Extract the (x, y) coordinate from the center of the cell holding the provided text.  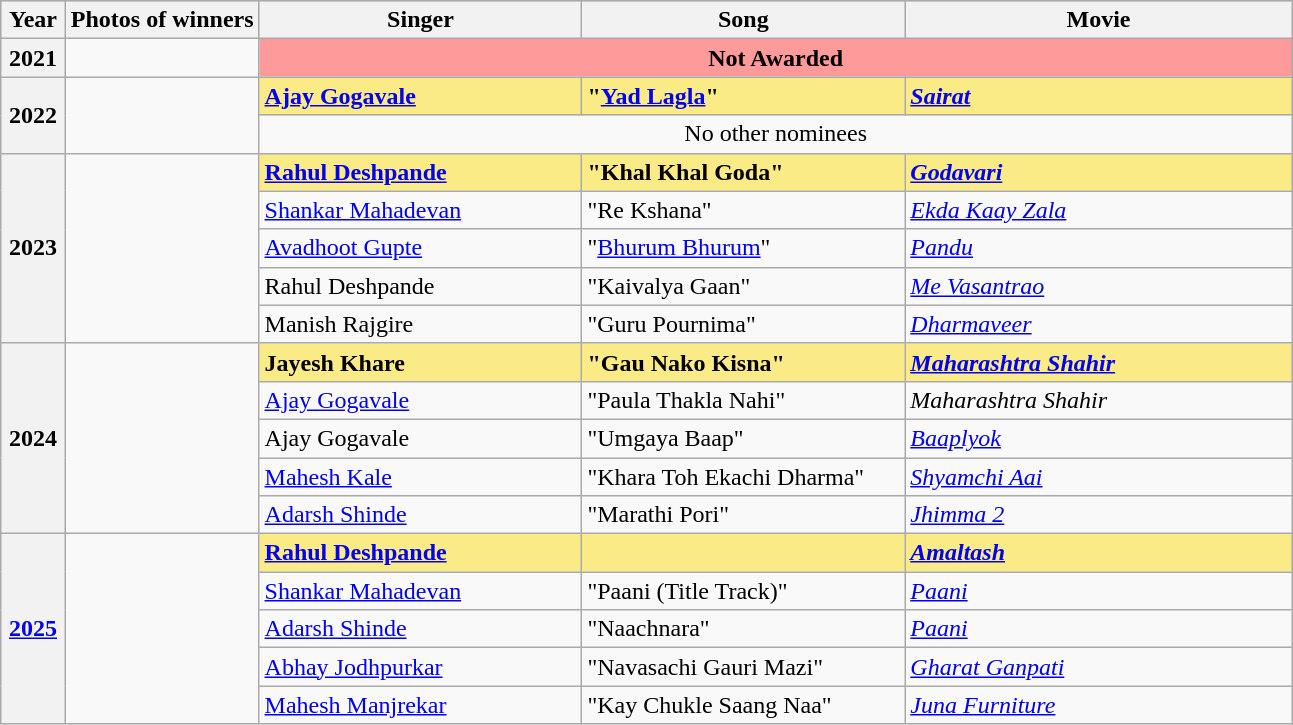
"Re Kshana" (744, 210)
"Khal Khal Goda" (744, 172)
"Khara Toh Ekachi Dharma" (744, 477)
Avadhoot Gupte (420, 248)
"Guru Pournima" (744, 324)
2024 (34, 438)
Singer (420, 20)
Sairat (1099, 96)
Not Awarded (776, 58)
"Yad Lagla" (744, 96)
Gharat Ganpati (1099, 667)
Mahesh Manjrekar (420, 705)
Godavari (1099, 172)
"Naachnara" (744, 629)
"Gau Nako Kisna" (744, 362)
Shyamchi Aai (1099, 477)
Me Vasantrao (1099, 286)
"Navasachi Gauri Mazi" (744, 667)
Movie (1099, 20)
2023 (34, 248)
Jhimma 2 (1099, 515)
Manish Rajgire (420, 324)
Abhay Jodhpurkar (420, 667)
"Paula Thakla Nahi" (744, 400)
Mahesh Kale (420, 477)
No other nominees (776, 134)
Pandu (1099, 248)
Photos of winners (162, 20)
Ekda Kaay Zala (1099, 210)
Juna Furniture (1099, 705)
Jayesh Khare (420, 362)
"Paani (Title Track)" (744, 591)
"Bhurum Bhurum" (744, 248)
2025 (34, 629)
Song (744, 20)
Dharmaveer (1099, 324)
"Umgaya Baap" (744, 438)
Year (34, 20)
2022 (34, 115)
"Marathi Pori" (744, 515)
"Kay Chukle Saang Naa" (744, 705)
2021 (34, 58)
"Kaivalya Gaan" (744, 286)
Baaplyok (1099, 438)
Amaltash (1099, 553)
